Return [x, y] of the center of cell containing provided text 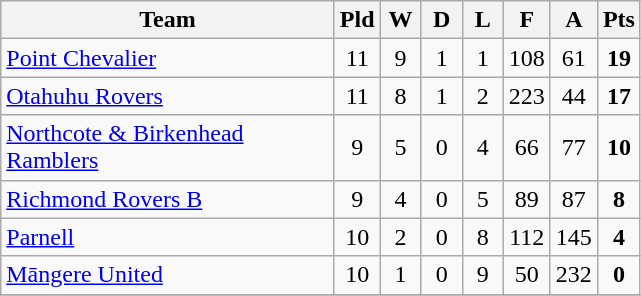
W [400, 20]
19 [618, 58]
145 [574, 237]
Otahuhu Rovers [168, 96]
50 [526, 275]
A [574, 20]
Pts [618, 20]
232 [574, 275]
L [482, 20]
223 [526, 96]
Parnell [168, 237]
112 [526, 237]
Team [168, 20]
F [526, 20]
89 [526, 199]
61 [574, 58]
Northcote & Birkenhead Ramblers [168, 148]
Point Chevalier [168, 58]
108 [526, 58]
44 [574, 96]
Māngere United [168, 275]
17 [618, 96]
D [442, 20]
66 [526, 148]
Pld [357, 20]
77 [574, 148]
Richmond Rovers B [168, 199]
87 [574, 199]
